From the cell containing the given text, extract its center point as [X, Y] coordinate. 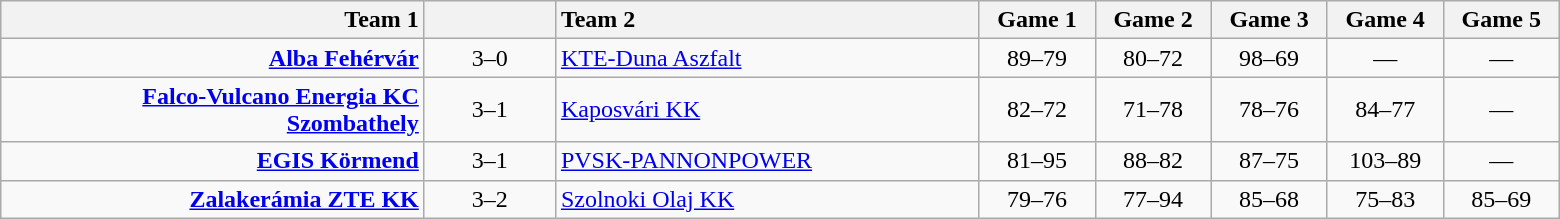
85–69 [1501, 199]
Falco-Vulcano Energia KC Szombathely [213, 110]
80–72 [1153, 58]
75–83 [1385, 199]
PVSK-PANNONPOWER [767, 161]
Szolnoki Olaj KK [767, 199]
78–76 [1269, 110]
Game 2 [1153, 20]
Game 4 [1385, 20]
88–82 [1153, 161]
84–77 [1385, 110]
89–79 [1037, 58]
85–68 [1269, 199]
Team 1 [213, 20]
Game 3 [1269, 20]
71–78 [1153, 110]
Team 2 [767, 20]
KTE-Duna Aszfalt [767, 58]
Zalakerámia ZTE KK [213, 199]
82–72 [1037, 110]
Kaposvári KK [767, 110]
3–2 [490, 199]
98–69 [1269, 58]
Alba Fehérvár [213, 58]
3–0 [490, 58]
79–76 [1037, 199]
103–89 [1385, 161]
EGIS Körmend [213, 161]
77–94 [1153, 199]
81–95 [1037, 161]
Game 5 [1501, 20]
Game 1 [1037, 20]
87–75 [1269, 161]
